Search for the cell housing the specified text and yield its [X, Y] center coordinate. 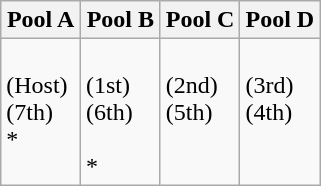
(1st) (6th) * [120, 112]
(2nd) (5th) [200, 112]
(3rd) (4th) [280, 112]
Pool B [120, 20]
Pool D [280, 20]
Pool C [200, 20]
(Host) (7th) * [41, 112]
Pool A [41, 20]
